Identify which cell holds the provided text, then report its [X, Y] central coordinate. 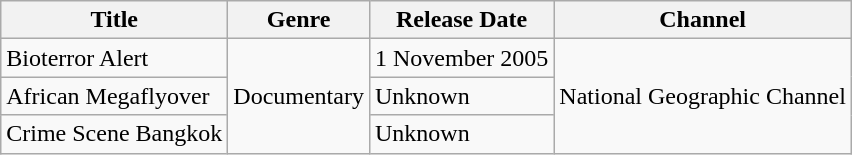
Genre [299, 20]
Release Date [461, 20]
1 November 2005 [461, 58]
Channel [703, 20]
Documentary [299, 96]
Crime Scene Bangkok [114, 134]
Title [114, 20]
National Geographic Channel [703, 96]
Bioterror Alert [114, 58]
African Megaflyover [114, 96]
